Find where the given text appears and provide that cell's center as (X, Y) coordinate. 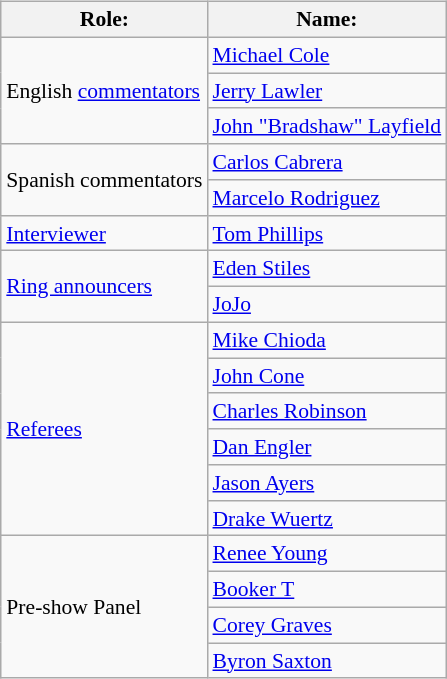
Tom Phillips (326, 233)
JoJo (326, 305)
Booker T (326, 590)
Mike Chioda (326, 340)
Byron Saxton (326, 661)
Pre-show Panel (104, 607)
Eden Stiles (326, 269)
Renee Young (326, 554)
Spanish commentators (104, 180)
Name: (326, 20)
Carlos Cabrera (326, 162)
John Cone (326, 376)
English commentators (104, 90)
Drake Wuertz (326, 518)
Michael Cole (326, 55)
Charles Robinson (326, 411)
Referees (104, 429)
John "Bradshaw" Layfield (326, 126)
Ring announcers (104, 286)
Marcelo Rodriguez (326, 198)
Dan Engler (326, 447)
Jerry Lawler (326, 91)
Role: (104, 20)
Jason Ayers (326, 483)
Corey Graves (326, 625)
Interviewer (104, 233)
